Capture the cell that displays the provided text and extract its (x, y) central coordinate. 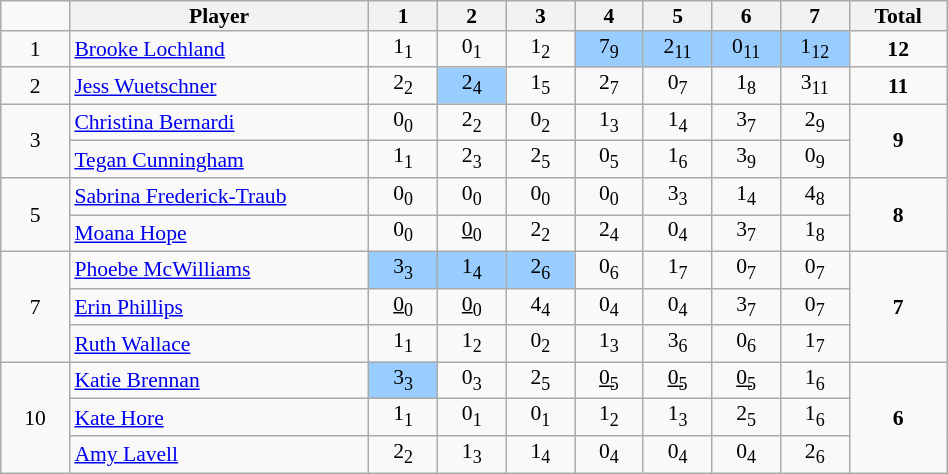
10 (36, 418)
27 (610, 86)
Katie Brennan (218, 380)
Kate Hore (218, 418)
8 (898, 215)
44 (540, 308)
Total (898, 16)
Ruth Wallace (218, 344)
Jess Wuetschner (218, 86)
Christina Bernardi (218, 122)
011 (746, 50)
29 (814, 122)
48 (814, 196)
Erin Phillips (218, 308)
4 (610, 16)
15 (540, 86)
23 (472, 160)
03 (472, 380)
211 (678, 50)
Moana Hope (218, 234)
Player (218, 16)
Tegan Cunningham (218, 160)
39 (746, 160)
Sabrina Frederick-Traub (218, 196)
311 (814, 86)
79 (610, 50)
Brooke Lochland (218, 50)
112 (814, 50)
9 (898, 141)
09 (814, 160)
Amy Lavell (218, 454)
36 (678, 344)
Phoebe McWilliams (218, 270)
